Detect which cell encompasses the target text, then output its (x, y) center coordinate. 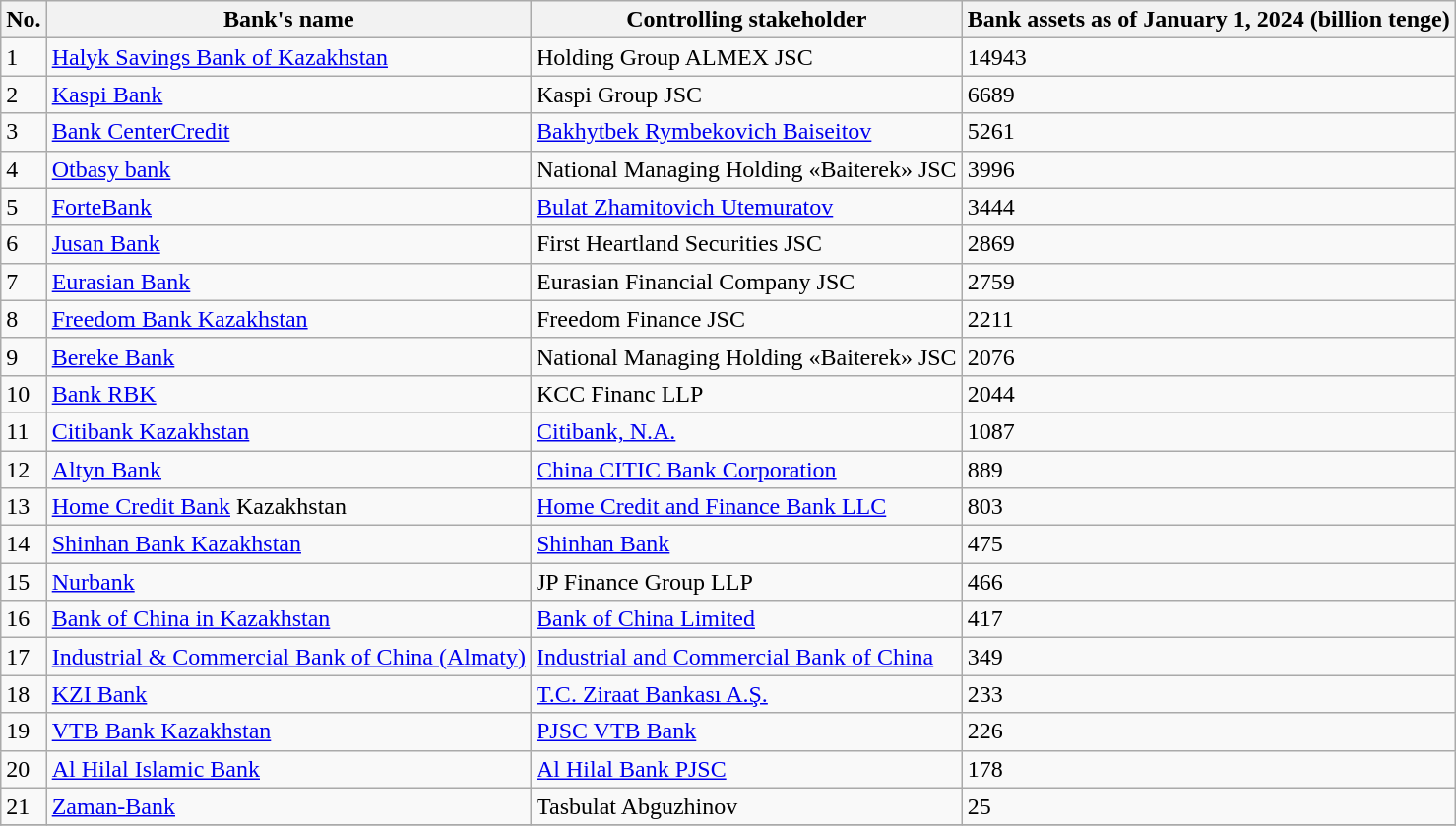
Bank assets as of January 1, 2024 (billion tenge) (1209, 20)
Bank of China Limited (746, 619)
1087 (1209, 431)
VTB Bank Kazakhstan (288, 731)
349 (1209, 657)
21 (24, 806)
233 (1209, 694)
Halyk Savings Bank of Kazakhstan (288, 57)
10 (24, 394)
2759 (1209, 282)
Otbasy bank (288, 169)
3996 (1209, 169)
JP Finance Group LLP (746, 582)
2076 (1209, 356)
Industrial and Commercial Bank of China (746, 657)
T.C. Ziraat Bankası A.Ş. (746, 694)
Shinhan Bank (746, 544)
4 (24, 169)
7 (24, 282)
178 (1209, 769)
First Heartland Securities JSC (746, 244)
2211 (1209, 319)
5261 (1209, 132)
Shinhan Bank Kazakhstan (288, 544)
Bank's name (288, 20)
Kaspi Bank (288, 95)
2869 (1209, 244)
5 (24, 207)
3 (24, 132)
Bereke Bank (288, 356)
Industrial & Commercial Bank of China (Almaty) (288, 657)
14943 (1209, 57)
Citibank Kazakhstan (288, 431)
13 (24, 507)
Jusan Bank (288, 244)
12 (24, 470)
15 (24, 582)
8 (24, 319)
11 (24, 431)
KZI Bank (288, 694)
Kaspi Group JSC (746, 95)
3444 (1209, 207)
Citibank, N.A. (746, 431)
Freedom Bank Kazakhstan (288, 319)
417 (1209, 619)
KCC Financ LLP (746, 394)
Bulat Zhamitovich Utemuratov (746, 207)
Home Credit Bank Kazakhstan (288, 507)
Nurbank (288, 582)
Bank of China in Kazakhstan (288, 619)
2044 (1209, 394)
Bakhytbek Rymbekovich Baiseitov (746, 132)
Controlling stakeholder (746, 20)
Tasbulat Abguzhinov (746, 806)
2 (24, 95)
6 (24, 244)
Al Hilal Bank PJSC (746, 769)
Eurasian Financial Company JSC (746, 282)
17 (24, 657)
19 (24, 731)
Altyn Bank (288, 470)
Zaman-Bank (288, 806)
475 (1209, 544)
Freedom Finance JSC (746, 319)
Holding Group ALMEX JSC (746, 57)
25 (1209, 806)
18 (24, 694)
889 (1209, 470)
1 (24, 57)
6689 (1209, 95)
China CITIC Bank Corporation (746, 470)
226 (1209, 731)
Home Credit and Finance Bank LLC (746, 507)
466 (1209, 582)
14 (24, 544)
No. (24, 20)
803 (1209, 507)
Eurasian Bank (288, 282)
9 (24, 356)
Al Hilal Islamic Bank (288, 769)
20 (24, 769)
Bank CenterCredit (288, 132)
PJSC VTB Bank (746, 731)
ForteBank (288, 207)
Bank RBK (288, 394)
16 (24, 619)
